Find where the given text appears and provide that cell's center as [x, y] coordinate. 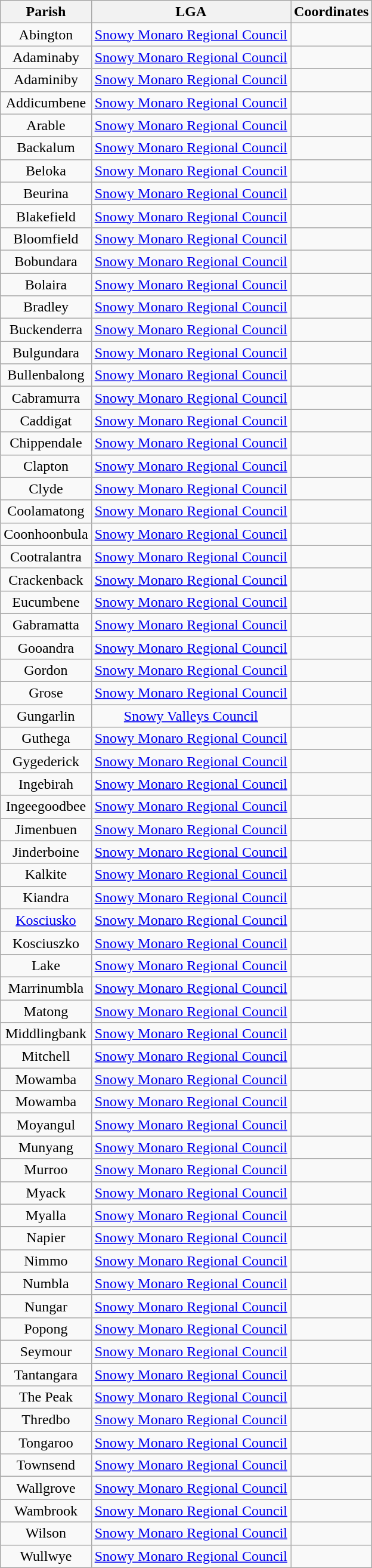
Wambrook [46, 1511]
Adaminaby [46, 57]
Buckenderra [46, 330]
Kiandra [46, 897]
Napier [46, 1238]
Moyangul [46, 1125]
Tantangara [46, 1374]
Gooandra [46, 647]
Beurina [46, 193]
Snowy Valleys Council [191, 716]
Matong [46, 1011]
Cootralantra [46, 557]
Seymour [46, 1351]
Gordon [46, 671]
Mitchell [46, 1057]
Kosciusko [46, 920]
Bloomfield [46, 239]
Bolaira [46, 285]
Marrinumbla [46, 988]
Coolamatong [46, 511]
Kosciuszko [46, 943]
Grose [46, 693]
Popong [46, 1329]
Wullwye [46, 1556]
Lake [46, 965]
Nimmo [46, 1261]
Crackenback [46, 579]
The Peak [46, 1397]
Thredbo [46, 1420]
Bulgundara [46, 353]
LGA [191, 12]
Tongaroo [46, 1443]
Munyang [46, 1147]
Adaminiby [46, 80]
Ingeegoodbee [46, 807]
Jimenbuen [46, 829]
Numbla [46, 1283]
Gabramatta [46, 625]
Clapton [46, 466]
Eucumbene [46, 602]
Gygederick [46, 761]
Jinderboine [46, 852]
Beloka [46, 171]
Coordinates [331, 12]
Myalla [46, 1215]
Addicumbene [46, 103]
Parish [46, 12]
Myack [46, 1193]
Nungar [46, 1306]
Arable [46, 125]
Abington [46, 35]
Coonhoonbula [46, 534]
Townsend [46, 1465]
Backalum [46, 148]
Blakefield [46, 216]
Murroo [46, 1170]
Guthega [46, 739]
Bradley [46, 307]
Bullenbalong [46, 375]
Ingebirah [46, 784]
Bobundara [46, 261]
Caddigat [46, 421]
Cabramurra [46, 398]
Clyde [46, 489]
Gungarlin [46, 716]
Wallgrove [46, 1488]
Kalkite [46, 875]
Chippendale [46, 443]
Wilson [46, 1533]
Middlingbank [46, 1034]
